Pinpoint the cell where the given text exists, returning its [X, Y] midpoint coordinate. 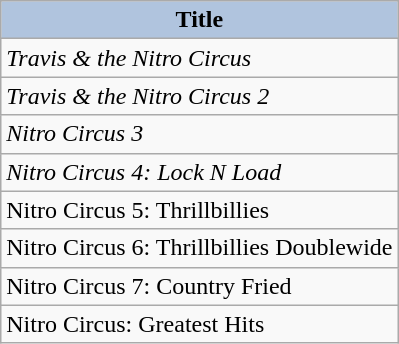
Travis & the Nitro Circus 2 [200, 96]
Travis & the Nitro Circus [200, 58]
Nitro Circus: Greatest Hits [200, 324]
Nitro Circus 7: Country Fried [200, 286]
Nitro Circus 3 [200, 134]
Title [200, 20]
Nitro Circus 5: Thrillbillies [200, 210]
Nitro Circus 6: Thrillbillies Doublewide [200, 248]
Nitro Circus 4: Lock N Load [200, 172]
